From the cell containing the given text, extract its center point as [x, y] coordinate. 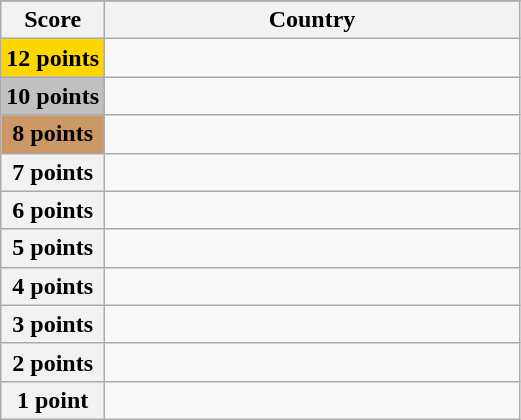
Score [53, 20]
8 points [53, 134]
10 points [53, 96]
12 points [53, 58]
5 points [53, 248]
Country [312, 20]
1 point [53, 400]
2 points [53, 362]
7 points [53, 172]
6 points [53, 210]
3 points [53, 324]
4 points [53, 286]
